Scan for the cell matching the given text and deliver its [X, Y] coordinate at center. 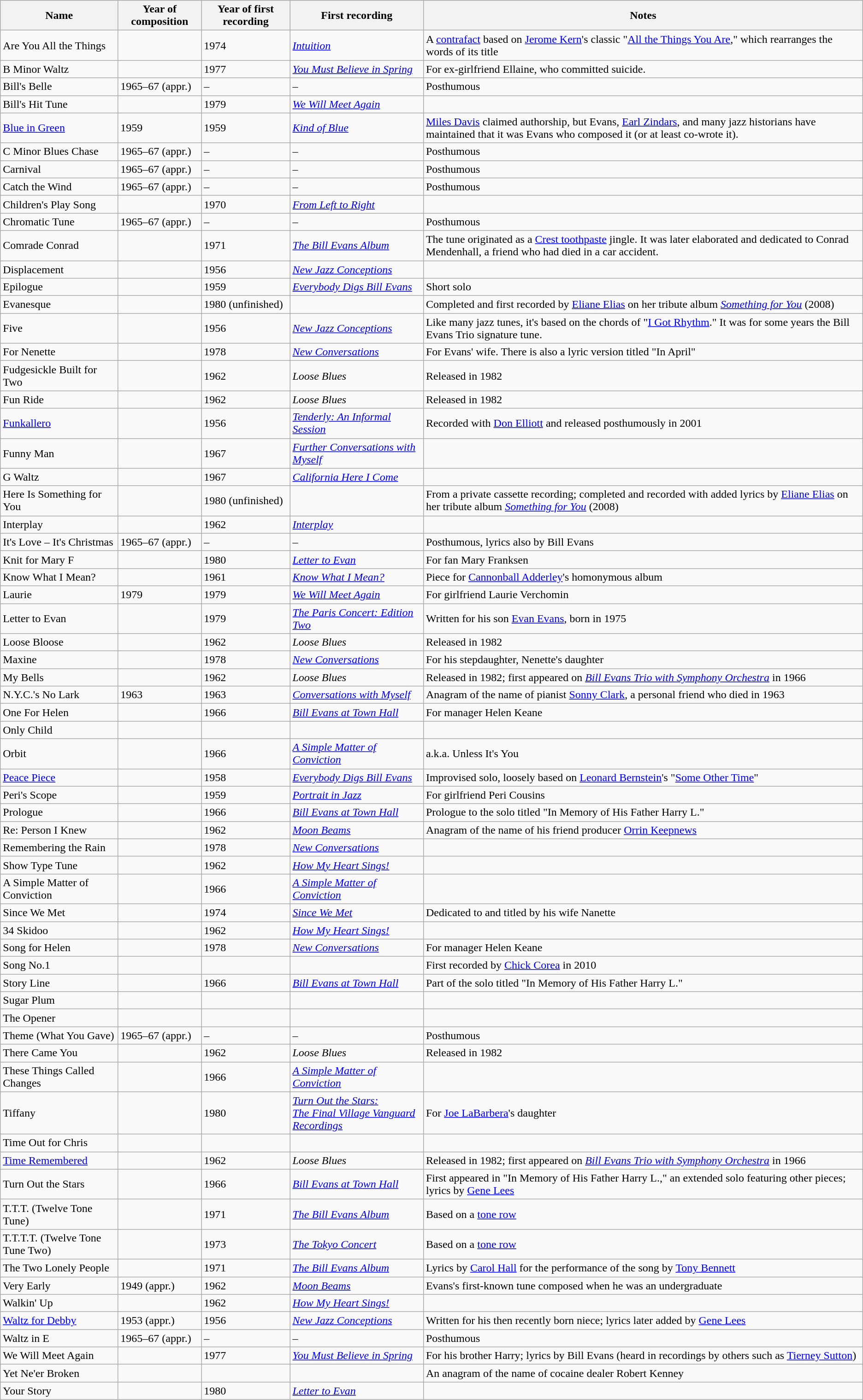
For girlfriend Peri Cousins [643, 795]
California Here I Come [357, 477]
Bill's Belle [59, 87]
The Paris Concert: Edition Two [357, 618]
C Minor Blues Chase [59, 152]
Anagram of the name of pianist Sonny Clark, a personal friend who died in 1963 [643, 695]
Funkallero [59, 423]
Song No.1 [59, 965]
It's Love – It's Christmas [59, 542]
Children's Play Song [59, 204]
Evanesque [59, 305]
Peace Piece [59, 777]
First recorded by Chick Corea in 2010 [643, 965]
Notes [643, 16]
Carnival [59, 169]
My Bells [59, 677]
Knit for Mary F [59, 559]
G Waltz [59, 477]
1958 [246, 777]
Maxine [59, 660]
Epilogue [59, 287]
Loose Bloose [59, 642]
Completed and first recorded by Eliane Elias on her tribute album Something for You (2008) [643, 305]
Tenderly: An Informal Session [357, 423]
Re: Person I Knew [59, 830]
Bill's Hit Tune [59, 104]
Like many jazz tunes, it's based on the chords of "I Got Rhythm." It was for some years the Bill Evans Trio signature tune. [643, 328]
Laurie [59, 594]
A contrafact based on Jerome Kern's classic "All the Things You Are," which rearranges the words of its title [643, 45]
Anagram of the name of his friend producer Orrin Keepnews [643, 830]
For his stepdaughter, Nenette's daughter [643, 660]
T.T.T. (Twelve Tone Tune) [59, 1214]
First recording [357, 16]
Fudgesickle Built for Two [59, 376]
B Minor Waltz [59, 69]
Year of composition [160, 16]
a.k.a. Unless It's You [643, 754]
Song for Helen [59, 948]
The Tokyo Concert [357, 1244]
Portrait in Jazz [357, 795]
These Things Called Changes [59, 1076]
Recorded with Don Elliott and released posthumously in 2001 [643, 423]
For his brother Harry; lyrics by Bill Evans (heard in recordings by others such as Tierney Sutton) [643, 1356]
Are You All the Things [59, 45]
Dedicated to and titled by his wife Nanette [643, 912]
Written for his son Evan Evans, born in 1975 [643, 618]
Chromatic Tune [59, 222]
Funny Man [59, 453]
The Two Lonely People [59, 1268]
Fun Ride [59, 400]
1953 (appr.) [160, 1321]
Yet Ne'er Broken [59, 1373]
Short solo [643, 287]
Further Conversations with Myself [357, 453]
Waltz for Debby [59, 1321]
1973 [246, 1244]
1961 [246, 577]
Turn Out the Stars:The Final Village Vanguard Recordings [357, 1113]
Blue in Green [59, 128]
Tiffany [59, 1113]
Lyrics by Carol Hall for the performance of the song by Tony Bennett [643, 1268]
For Joe LaBarbera's daughter [643, 1113]
For girlfriend Laurie Verchomin [643, 594]
Evans's first-known tune composed when he was an undergraduate [643, 1285]
Only Child [59, 730]
Posthumous, lyrics also by Bill Evans [643, 542]
Prologue to the solo titled "In Memory of His Father Harry L." [643, 812]
An anagram of the name of cocaine dealer Robert Kenney [643, 1373]
Here Is Something for You [59, 500]
Waltz in E [59, 1338]
Displacement [59, 270]
For Evans' wife. There is also a lyric version titled "In April" [643, 352]
Time Remembered [59, 1160]
Comrade Conrad [59, 245]
Improvised solo, loosely based on Leonard Bernstein's "Some Other Time" [643, 777]
Prologue [59, 812]
Written for his then recently born niece; lyrics later added by Gene Lees [643, 1321]
Show Type Tune [59, 865]
1949 (appr.) [160, 1285]
Kind of Blue [357, 128]
For ex-girlfriend Ellaine, who committed suicide. [643, 69]
Sugar Plum [59, 1000]
From a private cassette recording; completed and recorded with added lyrics by Eliane Elias on her tribute album Something for You (2008) [643, 500]
Walkin' Up [59, 1303]
Piece for Cannonball Adderley's homonymous album [643, 577]
Your Story [59, 1391]
1970 [246, 204]
The Opener [59, 1018]
Theme (What You Gave) [59, 1035]
34 Skidoo [59, 930]
Part of the solo titled "In Memory of His Father Harry L." [643, 983]
T.T.T.T. (Twelve Tone Tune Two) [59, 1244]
Orbit [59, 754]
Remembering the Rain [59, 847]
Five [59, 328]
Name [59, 16]
Conversations with Myself [357, 695]
Peri's Scope [59, 795]
Intuition [357, 45]
Time Out for Chris [59, 1143]
Turn Out the Stars [59, 1184]
For Nenette [59, 352]
Story Line [59, 983]
From Left to Right [357, 204]
For fan Mary Franksen [643, 559]
First appeared in "In Memory of His Father Harry L.," an extended solo featuring other pieces; lyrics by Gene Lees [643, 1184]
Catch the Wind [59, 187]
Very Early [59, 1285]
N.Y.C.'s No Lark [59, 695]
One For Helen [59, 712]
There Came You [59, 1053]
Year of first recording [246, 16]
